Scan for the cell matching the given text and deliver its (X, Y) coordinate at center. 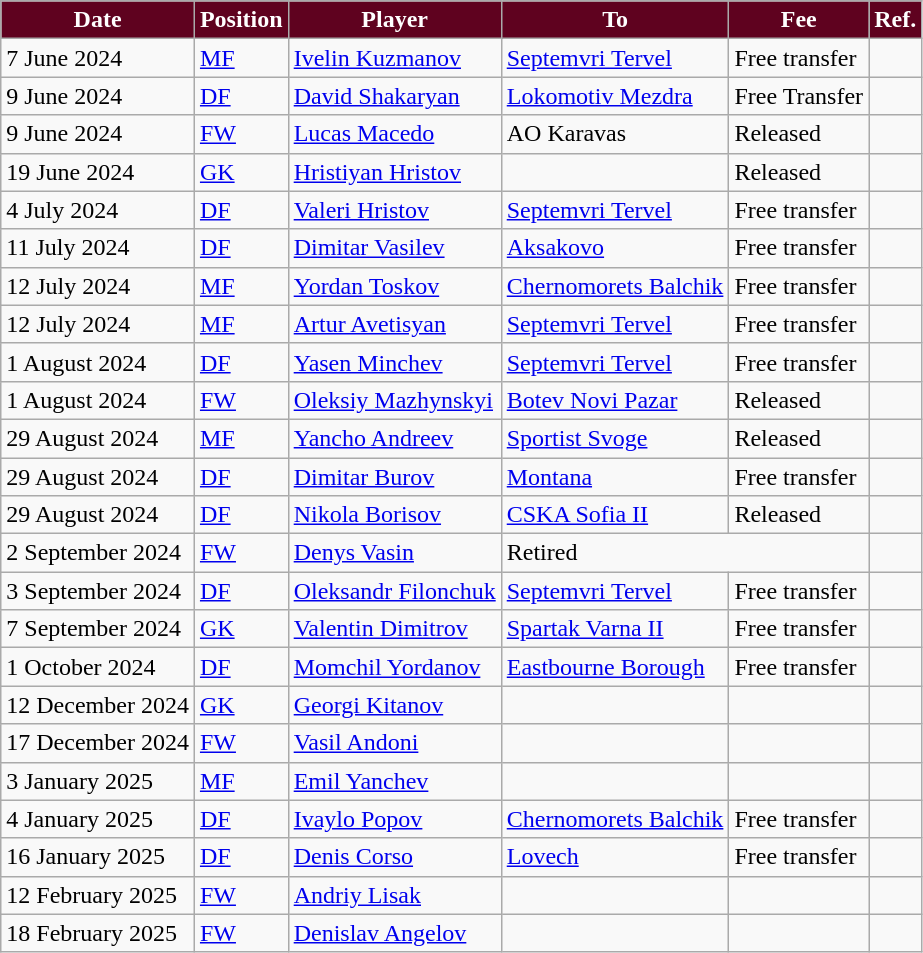
Denys Vasin (394, 553)
David Shakaryan (394, 96)
1 October 2024 (98, 667)
Aksakovo (615, 248)
Yancho Andreev (394, 438)
Player (394, 20)
Andriy Lisak (394, 895)
7 September 2024 (98, 629)
Valentin Dimitrov (394, 629)
Valeri Hristov (394, 210)
Ivelin Kuzmanov (394, 58)
12 February 2025 (98, 895)
Emil Yanchev (394, 781)
Yasen Minchev (394, 362)
Retired (684, 553)
Position (241, 20)
Lovech (615, 857)
Denislav Angelov (394, 933)
Sportist Svoge (615, 438)
Dimitar Burov (394, 477)
Yordan Toskov (394, 286)
3 January 2025 (98, 781)
Nikola Borisov (394, 515)
Date (98, 20)
Vasil Andoni (394, 743)
Georgi Kitanov (394, 705)
Oleksiy Mazhynskyi (394, 400)
Denis Corso (394, 857)
Free Transfer (799, 96)
Lokomotiv Mezdra (615, 96)
AO Karavas (615, 134)
Montana (615, 477)
Spartak Varna II (615, 629)
Ref. (896, 20)
7 June 2024 (98, 58)
17 December 2024 (98, 743)
Fee (799, 20)
2 September 2024 (98, 553)
Botev Novi Pazar (615, 400)
CSKA Sofia II (615, 515)
3 September 2024 (98, 591)
Oleksandr Filonchuk (394, 591)
4 January 2025 (98, 819)
18 February 2025 (98, 933)
16 January 2025 (98, 857)
Artur Avetisyan (394, 324)
Hristiyan Hristov (394, 172)
Ivaylo Popov (394, 819)
4 July 2024 (98, 210)
To (615, 20)
12 December 2024 (98, 705)
19 June 2024 (98, 172)
Eastbourne Borough (615, 667)
Lucas Macedo (394, 134)
Momchil Yordanov (394, 667)
Dimitar Vasilev (394, 248)
11 July 2024 (98, 248)
